Find where the given text appears and provide that cell's center as [x, y] coordinate. 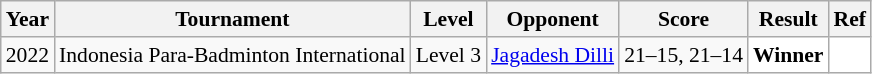
Opponent [552, 19]
Ref [850, 19]
Tournament [232, 19]
Score [684, 19]
21–15, 21–14 [684, 55]
Year [28, 19]
Jagadesh Dilli [552, 55]
Winner [788, 55]
Level [448, 19]
Result [788, 19]
Level 3 [448, 55]
Indonesia Para-Badminton International [232, 55]
2022 [28, 55]
